Find where the given text appears and provide that cell's center as [x, y] coordinate. 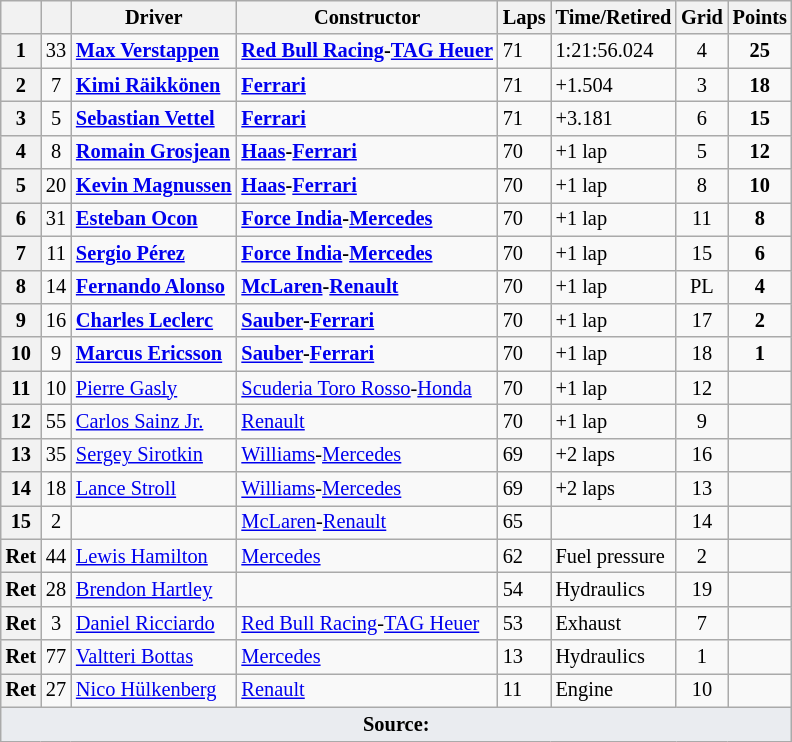
Max Verstappen [154, 51]
54 [524, 589]
20 [56, 186]
PL [702, 287]
Nico Hülkenberg [154, 690]
Lance Stroll [154, 489]
Grid [702, 17]
Source: [396, 724]
Esteban Ocon [154, 219]
31 [56, 219]
33 [56, 51]
Kevin Magnussen [154, 186]
Marcus Ericsson [154, 354]
Points [760, 17]
62 [524, 556]
Sergio Pérez [154, 253]
Kimi Räikkönen [154, 85]
+1.504 [614, 85]
Laps [524, 17]
77 [56, 657]
Sebastian Vettel [154, 118]
+3.181 [614, 118]
55 [56, 421]
Carlos Sainz Jr. [154, 421]
Constructor [366, 17]
Exhaust [614, 623]
Driver [154, 17]
Fernando Alonso [154, 287]
Romain Grosjean [154, 152]
1:21:56.024 [614, 51]
17 [702, 320]
27 [56, 690]
28 [56, 589]
Time/Retired [614, 17]
53 [524, 623]
25 [760, 51]
Brendon Hartley [154, 589]
Daniel Ricciardo [154, 623]
Charles Leclerc [154, 320]
Engine [614, 690]
Fuel pressure [614, 556]
35 [56, 455]
Scuderia Toro Rosso-Honda [366, 388]
Sergey Sirotkin [154, 455]
65 [524, 522]
Lewis Hamilton [154, 556]
44 [56, 556]
Valtteri Bottas [154, 657]
Pierre Gasly [154, 388]
19 [702, 589]
